Detect which cell encompasses the target text, then output its (X, Y) center coordinate. 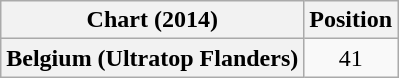
Position (351, 20)
41 (351, 58)
Chart (2014) (152, 20)
Belgium (Ultratop Flanders) (152, 58)
